For the text-containing cell, return its midpoint in (x, y) coordinate format. 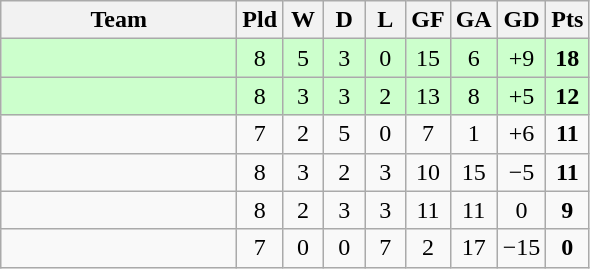
9 (568, 210)
−15 (522, 248)
17 (474, 248)
+5 (522, 96)
GA (474, 20)
L (386, 20)
D (344, 20)
13 (428, 96)
+9 (522, 58)
Pld (260, 20)
6 (474, 58)
1 (474, 134)
Team (119, 20)
+6 (522, 134)
Pts (568, 20)
18 (568, 58)
−5 (522, 172)
W (304, 20)
10 (428, 172)
GD (522, 20)
GF (428, 20)
12 (568, 96)
